From the cell containing the given text, extract its center point as [x, y] coordinate. 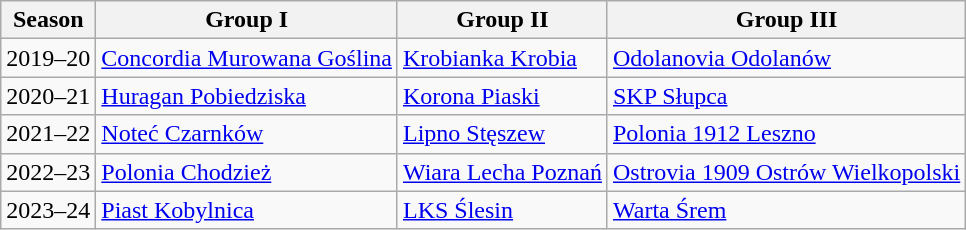
2020–21 [48, 96]
Group II [502, 20]
Odolanovia Odolanów [786, 58]
Ostrovia 1909 Ostrów Wielkopolski [786, 172]
Lipno Stęszew [502, 134]
Piast Kobylnica [247, 210]
Polonia Chodzież [247, 172]
Noteć Czarnków [247, 134]
SKP Słupca [786, 96]
LKS Ślesin [502, 210]
2022–23 [48, 172]
Group III [786, 20]
2023–24 [48, 210]
Korona Piaski [502, 96]
2021–22 [48, 134]
Wiara Lecha Poznań [502, 172]
Polonia 1912 Leszno [786, 134]
Season [48, 20]
Group I [247, 20]
Warta Śrem [786, 210]
2019–20 [48, 58]
Concordia Murowana Goślina [247, 58]
Huragan Pobiedziska [247, 96]
Krobianka Krobia [502, 58]
